Determine the [x, y] coordinate at the center of the cell enclosing the given text.  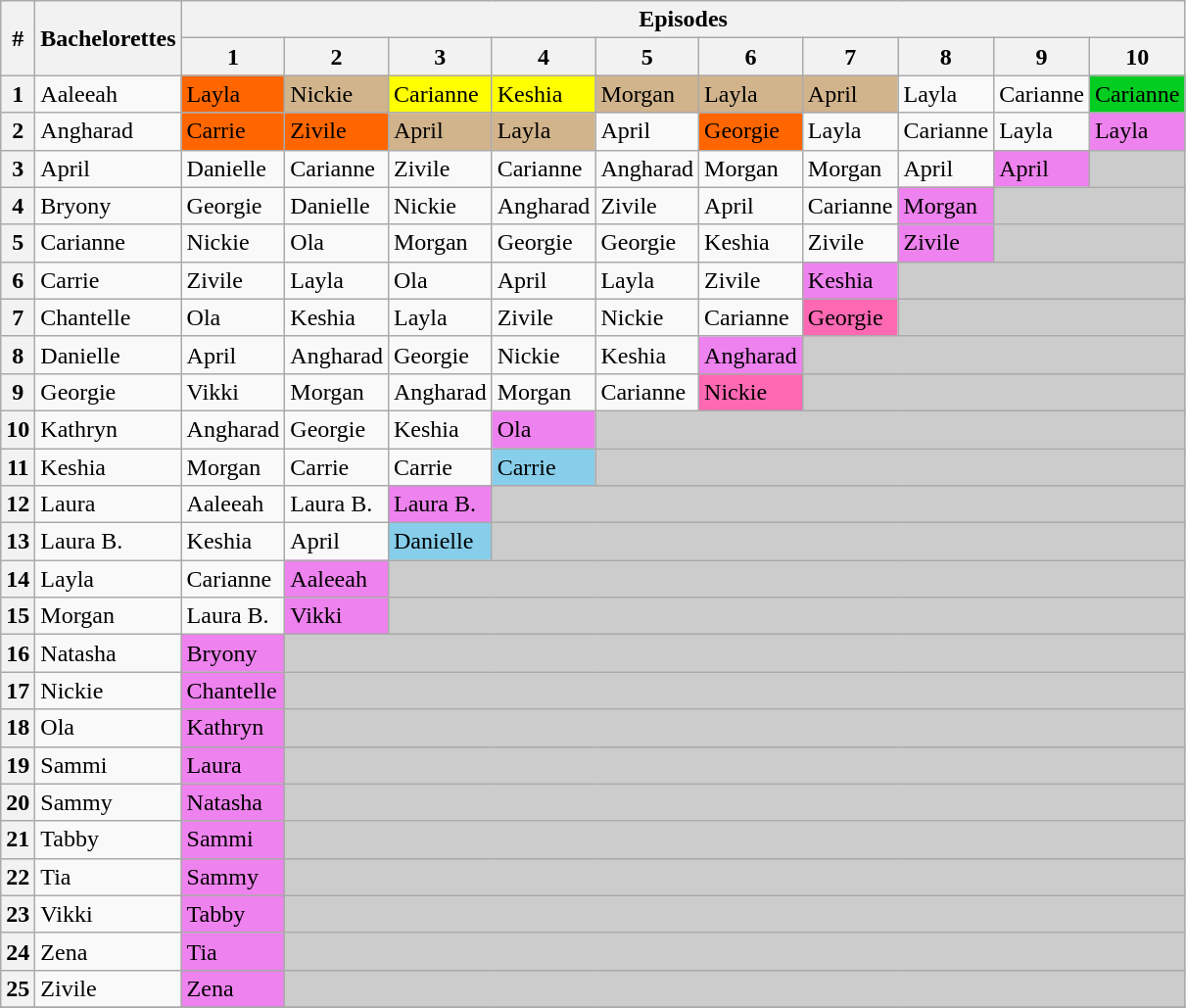
13 [18, 542]
Episodes [684, 20]
Bachelorettes [108, 38]
23 [18, 914]
14 [18, 579]
17 [18, 691]
24 [18, 951]
15 [18, 616]
11 [18, 467]
22 [18, 877]
19 [18, 765]
18 [18, 728]
20 [18, 802]
12 [18, 504]
16 [18, 653]
# [18, 38]
25 [18, 988]
21 [18, 840]
